For the text-containing cell, return its midpoint in [x, y] coordinate format. 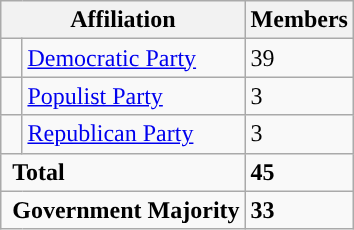
Total [123, 172]
Populist Party [134, 96]
Government Majority [123, 210]
Members [299, 20]
45 [299, 172]
33 [299, 210]
Republican Party [134, 134]
Affiliation [123, 20]
39 [299, 58]
Democratic Party [134, 58]
